Locate the cell with the specified text and output its (x, y) center coordinate. 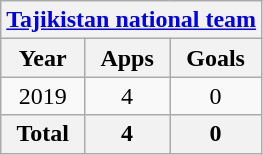
2019 (43, 96)
Goals (216, 58)
Tajikistan national team (132, 20)
Apps (128, 58)
Total (43, 134)
Year (43, 58)
